From the cell containing the given text, extract its center point as (X, Y) coordinate. 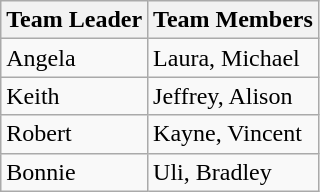
Team Members (234, 20)
Jeffrey, Alison (234, 96)
Uli, Bradley (234, 172)
Kayne, Vincent (234, 134)
Laura, Michael (234, 58)
Team Leader (74, 20)
Keith (74, 96)
Bonnie (74, 172)
Angela (74, 58)
Robert (74, 134)
